Provide the (x, y) coordinate of the cell's center where the given text is located.  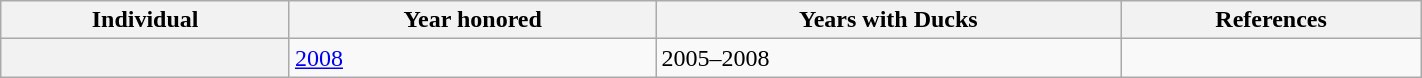
2005–2008 (888, 58)
2008 (472, 58)
Individual (146, 20)
References (1271, 20)
Year honored (472, 20)
Years with Ducks (888, 20)
